Extract the [x, y] coordinate from the center of the cell holding the provided text.  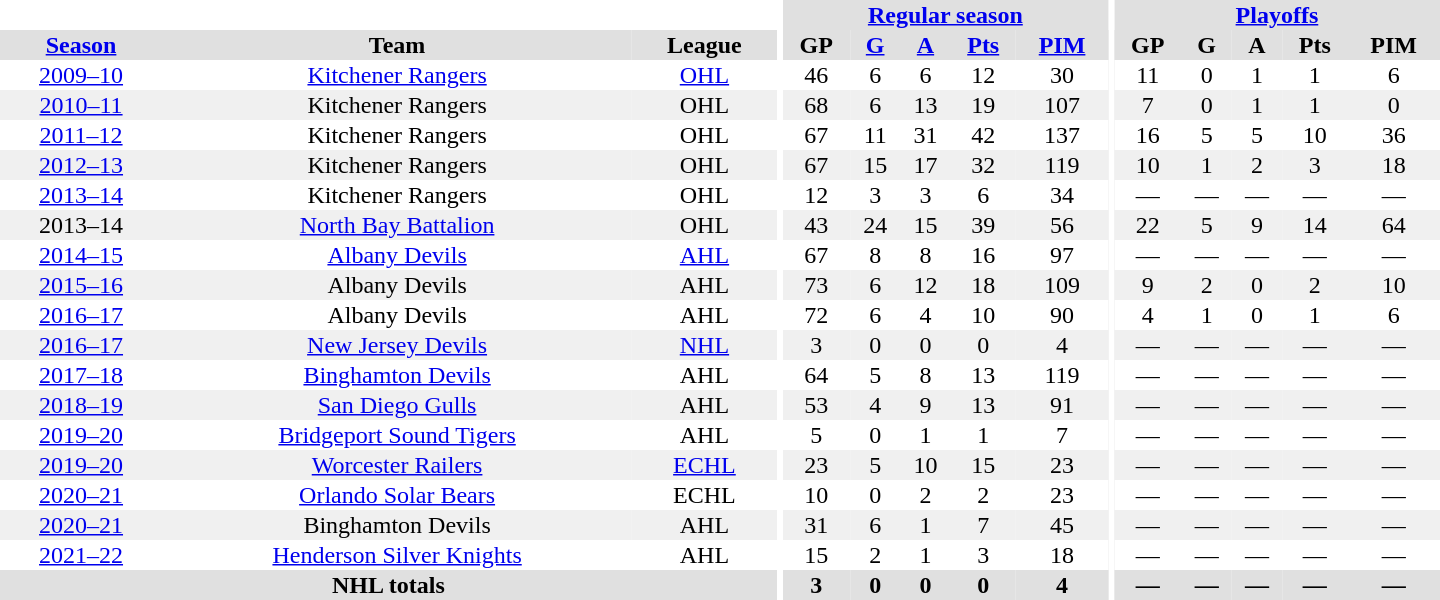
Team [397, 45]
19 [984, 105]
Season [81, 45]
2014–15 [81, 255]
NHL [704, 345]
137 [1062, 135]
2009–10 [81, 75]
Henderson Silver Knights [397, 555]
NHL totals [388, 585]
2018–19 [81, 405]
56 [1062, 225]
North Bay Battalion [397, 225]
2017–18 [81, 375]
107 [1062, 105]
46 [816, 75]
24 [875, 225]
League [704, 45]
91 [1062, 405]
34 [1062, 195]
Orlando Solar Bears [397, 495]
Regular season [945, 15]
San Diego Gulls [397, 405]
36 [1394, 135]
32 [984, 165]
90 [1062, 315]
2015–16 [81, 285]
97 [1062, 255]
Playoffs [1277, 15]
30 [1062, 75]
2012–13 [81, 165]
2010–11 [81, 105]
2011–12 [81, 135]
109 [1062, 285]
Worcester Railers [397, 465]
73 [816, 285]
New Jersey Devils [397, 345]
Bridgeport Sound Tigers [397, 435]
68 [816, 105]
45 [1062, 525]
53 [816, 405]
2021–22 [81, 555]
14 [1314, 225]
17 [925, 165]
43 [816, 225]
42 [984, 135]
22 [1148, 225]
39 [984, 225]
72 [816, 315]
